Detect which cell encompasses the target text, then output its (x, y) center coordinate. 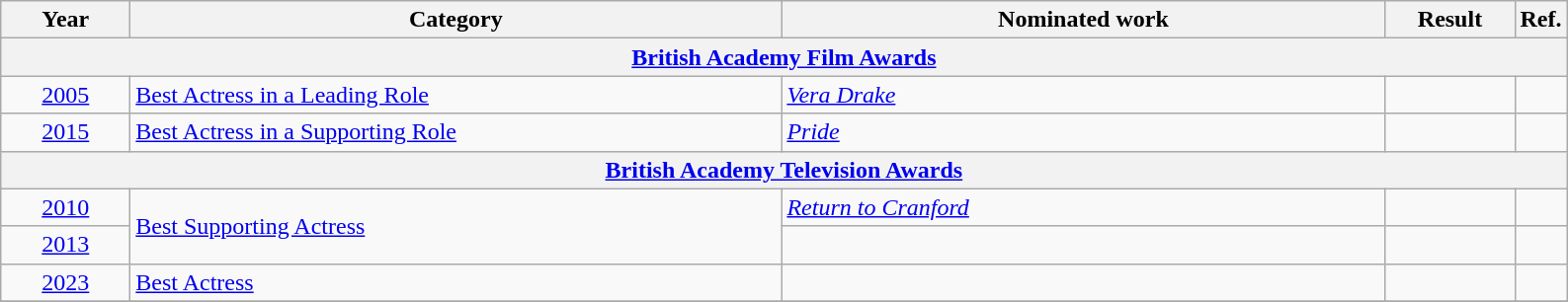
Ref. (1541, 20)
Vera Drake (1083, 95)
2023 (65, 282)
Best Actress in a Leading Role (456, 95)
Best Actress in a Supporting Role (456, 132)
Category (456, 20)
2005 (65, 95)
Return to Cranford (1083, 207)
2015 (65, 132)
2010 (65, 207)
2013 (65, 245)
Pride (1083, 132)
Result (1450, 20)
British Academy Television Awards (784, 170)
British Academy Film Awards (784, 57)
Best Actress (456, 282)
Nominated work (1083, 20)
Best Supporting Actress (456, 226)
Year (65, 20)
